Capture the cell that displays the provided text and extract its [X, Y] central coordinate. 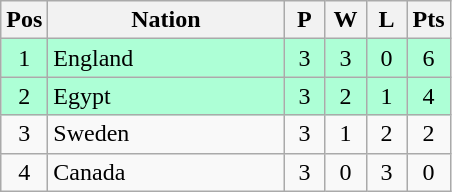
W [346, 20]
Egypt [166, 96]
Canada [166, 172]
L [386, 20]
England [166, 58]
P [304, 20]
Sweden [166, 134]
Pos [24, 20]
Nation [166, 20]
6 [428, 58]
Pts [428, 20]
